Scan for the cell matching the given text and deliver its [x, y] coordinate at center. 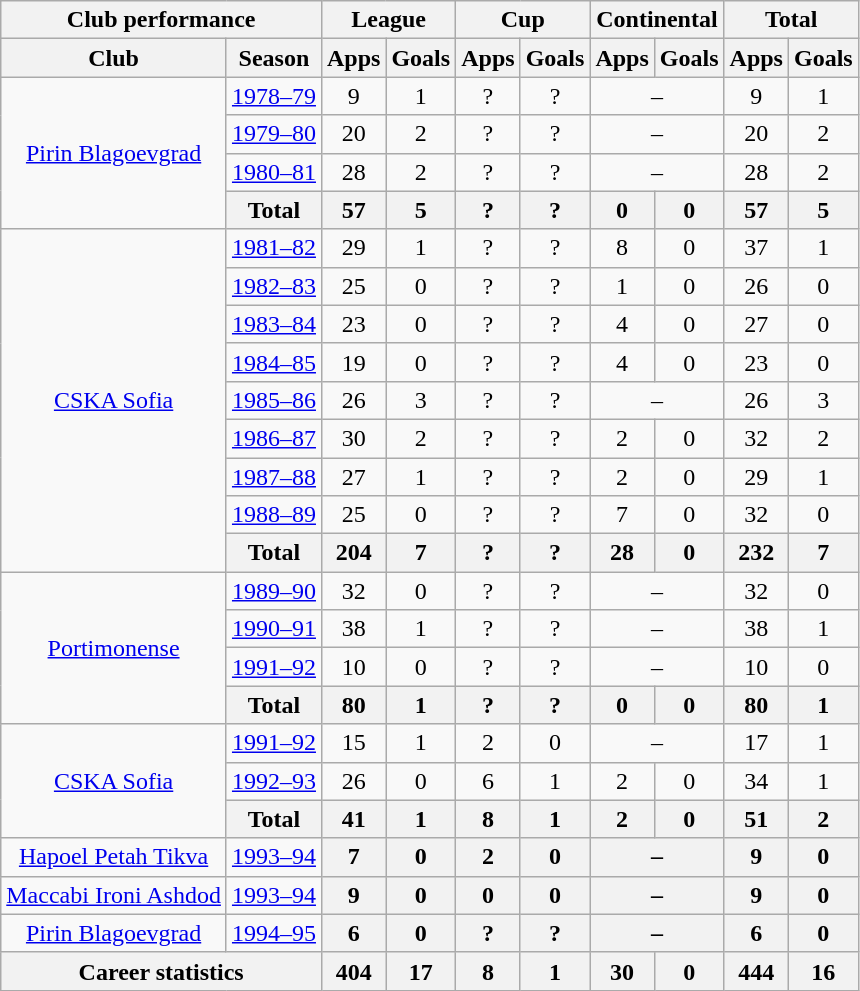
Club performance [162, 20]
1983–84 [274, 324]
1981–82 [274, 248]
1978–79 [274, 96]
1980–81 [274, 172]
1989–90 [274, 591]
Continental [657, 20]
232 [756, 553]
404 [353, 971]
1987–88 [274, 477]
37 [756, 248]
Portimonense [114, 648]
1982–83 [274, 286]
1988–89 [274, 515]
Career statistics [162, 971]
204 [353, 553]
16 [823, 971]
1985–86 [274, 400]
Hapoel Petah Tikva [114, 857]
1990–91 [274, 629]
1986–87 [274, 438]
15 [353, 743]
Maccabi Ironi Ashdod [114, 895]
1979–80 [274, 134]
1994–95 [274, 933]
1984–85 [274, 362]
1992–93 [274, 781]
41 [353, 819]
51 [756, 819]
League [388, 20]
19 [353, 362]
Season [274, 58]
Club [114, 58]
444 [756, 971]
Cup [523, 20]
34 [756, 781]
